Return (x, y) of the center of cell containing provided text 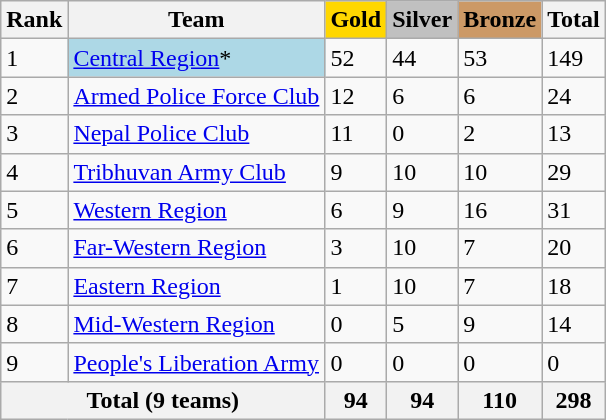
Tribhuvan Army Club (196, 172)
Total (574, 20)
Western Region (196, 210)
13 (574, 134)
14 (574, 324)
11 (356, 134)
29 (574, 172)
Far-Western Region (196, 248)
110 (500, 400)
Total (9 teams) (163, 400)
Rank (34, 20)
Silver (422, 20)
298 (574, 400)
Bronze (500, 20)
31 (574, 210)
Nepal Police Club (196, 134)
16 (500, 210)
Central Region* (196, 58)
52 (356, 58)
149 (574, 58)
12 (356, 96)
Gold (356, 20)
Eastern Region (196, 286)
18 (574, 286)
20 (574, 248)
53 (500, 58)
4 (34, 172)
Team (196, 20)
Armed Police Force Club (196, 96)
Mid-Western Region (196, 324)
8 (34, 324)
24 (574, 96)
44 (422, 58)
People's Liberation Army (196, 362)
